Pinpoint the cell where the given text exists, returning its [x, y] midpoint coordinate. 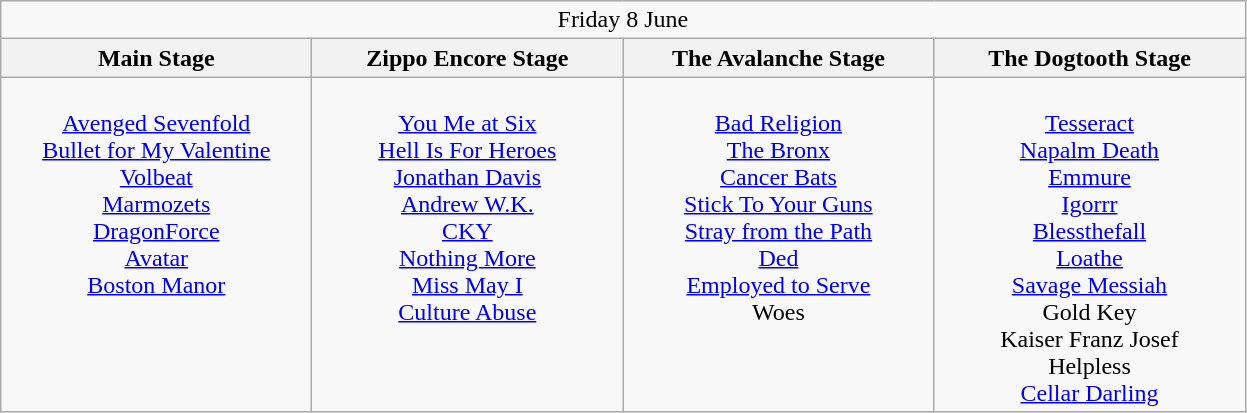
Tesseract Napalm Death Emmure Igorrr Blessthefall Loathe Savage Messiah Gold Key Kaiser Franz Josef Helpless Cellar Darling [1090, 244]
The Avalanche Stage [778, 58]
You Me at Six Hell Is For Heroes Jonathan Davis Andrew W.K. CKY Nothing More Miss May I Culture Abuse [468, 244]
Main Stage [156, 58]
Zippo Encore Stage [468, 58]
Bad Religion The Bronx Cancer Bats Stick To Your Guns Stray from the Path Ded Employed to Serve Woes [778, 244]
Avenged Sevenfold Bullet for My Valentine Volbeat Marmozets DragonForce Avatar Boston Manor [156, 244]
The Dogtooth Stage [1090, 58]
Friday 8 June [623, 20]
